Locate the cell with the specified text and output its [x, y] center coordinate. 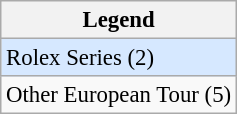
Rolex Series (2) [119, 58]
Legend [119, 20]
Other European Tour (5) [119, 95]
